Find where the given text appears and provide that cell's center as (x, y) coordinate. 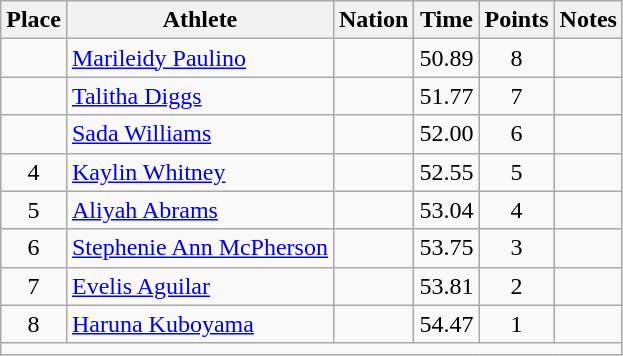
53.75 (446, 248)
52.00 (446, 134)
52.55 (446, 172)
Evelis Aguilar (200, 286)
51.77 (446, 96)
54.47 (446, 324)
53.81 (446, 286)
Points (516, 20)
1 (516, 324)
Sada Williams (200, 134)
53.04 (446, 210)
Aliyah Abrams (200, 210)
Stephenie Ann McPherson (200, 248)
Kaylin Whitney (200, 172)
Talitha Diggs (200, 96)
2 (516, 286)
Time (446, 20)
Notes (588, 20)
Marileidy Paulino (200, 58)
50.89 (446, 58)
3 (516, 248)
Place (34, 20)
Haruna Kuboyama (200, 324)
Athlete (200, 20)
Nation (373, 20)
